Identify which cell holds the provided text, then report its (X, Y) central coordinate. 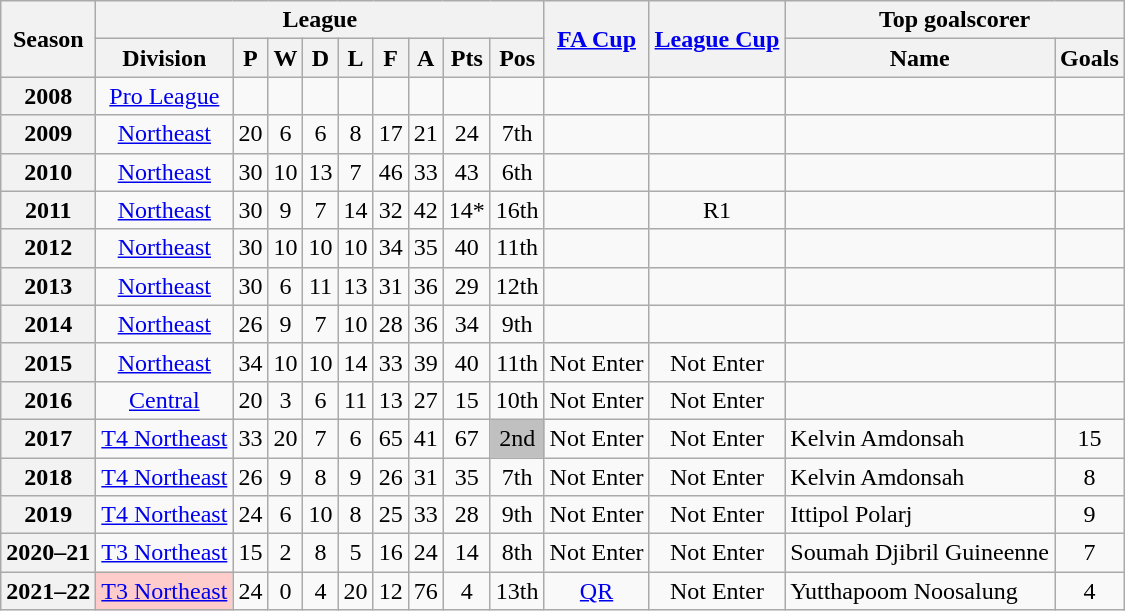
Pro League (164, 96)
2018 (48, 477)
13th (517, 591)
Division (164, 58)
2009 (48, 134)
3 (286, 400)
65 (390, 438)
R1 (717, 210)
12 (390, 591)
25 (390, 515)
QR (596, 591)
Pts (466, 58)
16 (390, 553)
2021–22 (48, 591)
46 (390, 172)
P (250, 58)
2019 (48, 515)
8th (517, 553)
A (426, 58)
L (356, 58)
17 (390, 134)
Central (164, 400)
76 (426, 591)
6th (517, 172)
2010 (48, 172)
W (286, 58)
2017 (48, 438)
2013 (48, 286)
Ittipol Polarj (920, 515)
42 (426, 210)
2012 (48, 248)
67 (466, 438)
Name (920, 58)
32 (390, 210)
29 (466, 286)
2011 (48, 210)
14* (466, 210)
FA Cup (596, 39)
2014 (48, 324)
41 (426, 438)
Goals (1090, 58)
0 (286, 591)
League (320, 20)
Top goalscorer (954, 20)
2nd (517, 438)
5 (356, 553)
2 (286, 553)
2008 (48, 96)
21 (426, 134)
43 (466, 172)
League Cup (717, 39)
F (390, 58)
39 (426, 362)
D (320, 58)
Pos (517, 58)
Soumah Djibril Guineenne (920, 553)
12th (517, 286)
Yutthapoom Noosalung (920, 591)
2020–21 (48, 553)
27 (426, 400)
Season (48, 39)
2016 (48, 400)
16th (517, 210)
10th (517, 400)
2015 (48, 362)
